Identify which cell holds the provided text, then report its (x, y) central coordinate. 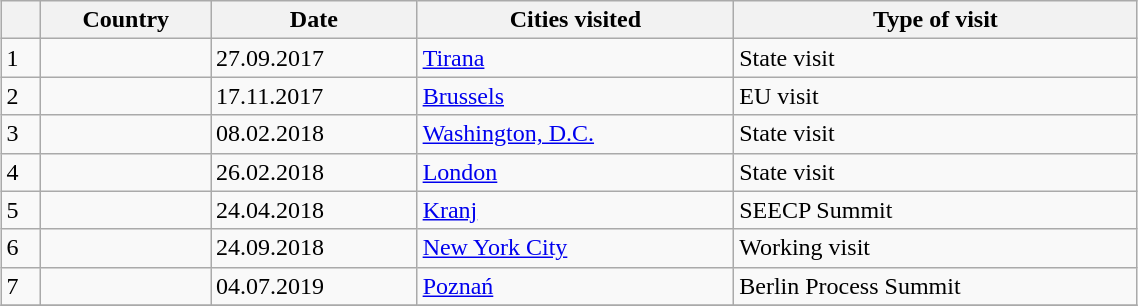
5 (21, 210)
7 (21, 286)
17.11.2017 (314, 96)
4 (21, 172)
Berlin Process Summit (936, 286)
26.02.2018 (314, 172)
Date (314, 20)
1 (21, 58)
SEECP Summit (936, 210)
2 (21, 96)
Brussels (576, 96)
Poznań (576, 286)
Cities visited (576, 20)
04.07.2019 (314, 286)
New York City (576, 248)
Working visit (936, 248)
24.09.2018 (314, 248)
27.09.2017 (314, 58)
24.04.2018 (314, 210)
Type of visit (936, 20)
EU visit (936, 96)
London (576, 172)
6 (21, 248)
Country (126, 20)
Kranj (576, 210)
Washington, D.C. (576, 134)
Tirana (576, 58)
3 (21, 134)
08.02.2018 (314, 134)
